From the cell containing the given text, extract its center point as [x, y] coordinate. 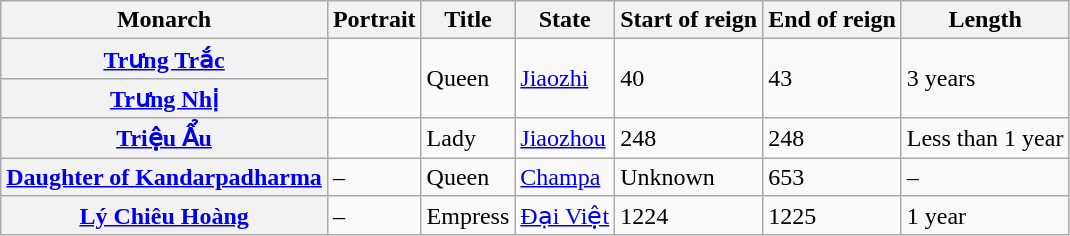
State [565, 20]
1224 [689, 216]
Triệu Ẩu [164, 138]
1225 [832, 216]
40 [689, 78]
653 [832, 177]
Title [468, 20]
Monarch [164, 20]
Lý Chiêu Hoàng [164, 216]
Jiaozhou [565, 138]
3 years [985, 78]
Trưng Nhị [164, 98]
Đại Việt [565, 216]
Start of reign [689, 20]
Empress [468, 216]
Lady [468, 138]
Jiaozhi [565, 78]
43 [832, 78]
Trưng Trắc [164, 59]
Champa [565, 177]
Length [985, 20]
Unknown [689, 177]
Daughter of Kandarpadharma [164, 177]
1 year [985, 216]
Portrait [374, 20]
Less than 1 year [985, 138]
End of reign [832, 20]
